Return the [x, y] coordinate for the center point of the cell that contains the specified text.  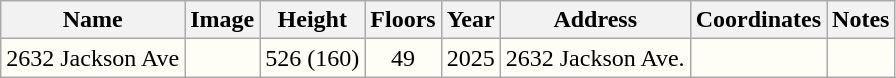
Height [312, 20]
Image [222, 20]
2632 Jackson Ave [93, 58]
Address [595, 20]
526 (160) [312, 58]
2632 Jackson Ave. [595, 58]
Year [470, 20]
Name [93, 20]
Floors [403, 20]
49 [403, 58]
Notes [861, 20]
2025 [470, 58]
Coordinates [758, 20]
